Extract the (X, Y) coordinate from the center of the cell holding the provided text.  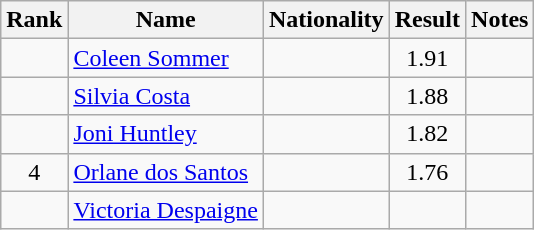
1.91 (427, 58)
4 (34, 172)
Notes (500, 20)
Coleen Sommer (166, 58)
Silvia Costa (166, 96)
Name (166, 20)
1.76 (427, 172)
Nationality (326, 20)
1.88 (427, 96)
Orlane dos Santos (166, 172)
Result (427, 20)
Joni Huntley (166, 134)
1.82 (427, 134)
Victoria Despaigne (166, 210)
Rank (34, 20)
